Extract the [X, Y] coordinate from the center of the cell holding the provided text.  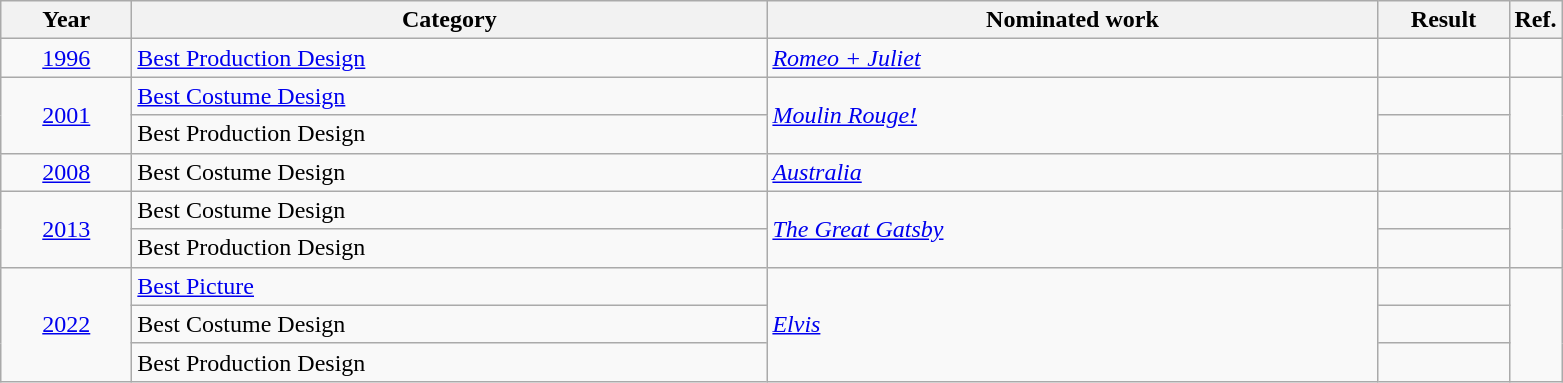
Best Picture [450, 286]
2008 [66, 172]
The Great Gatsby [1072, 229]
Moulin Rouge! [1072, 115]
2013 [66, 229]
Ref. [1536, 20]
Result [1444, 20]
1996 [66, 58]
Romeo + Juliet [1072, 58]
Australia [1072, 172]
Elvis [1072, 324]
Nominated work [1072, 20]
Year [66, 20]
Category [450, 20]
2022 [66, 324]
2001 [66, 115]
